Capture the cell that displays the provided text and extract its (x, y) central coordinate. 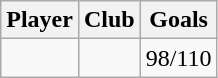
Club (109, 20)
Goals (178, 20)
Player (40, 20)
98/110 (178, 58)
